Search for the cell housing the specified text and yield its (x, y) center coordinate. 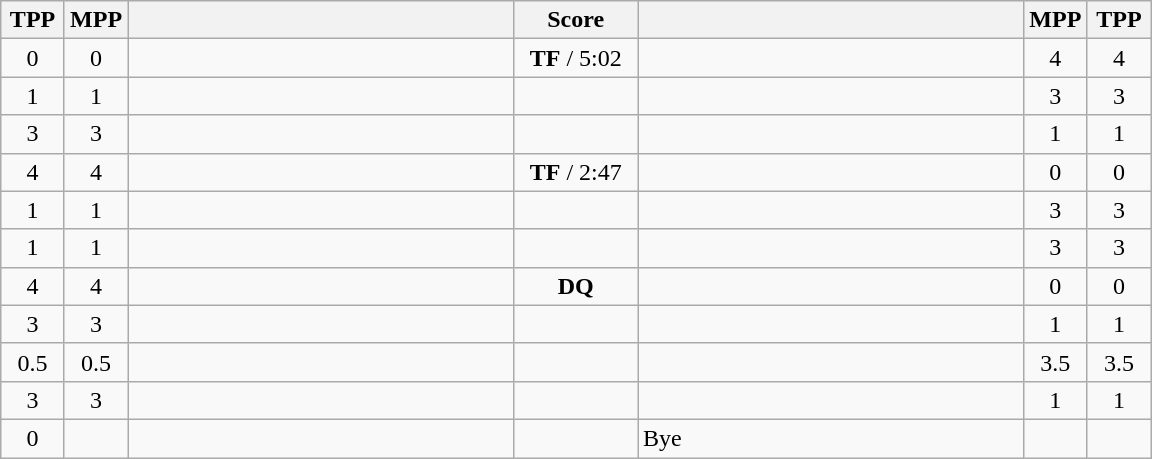
DQ (576, 286)
TF / 5:02 (576, 58)
Score (576, 20)
TF / 2:47 (576, 172)
Bye (831, 438)
